Extract the (X, Y) coordinate from the center of the cell holding the provided text.  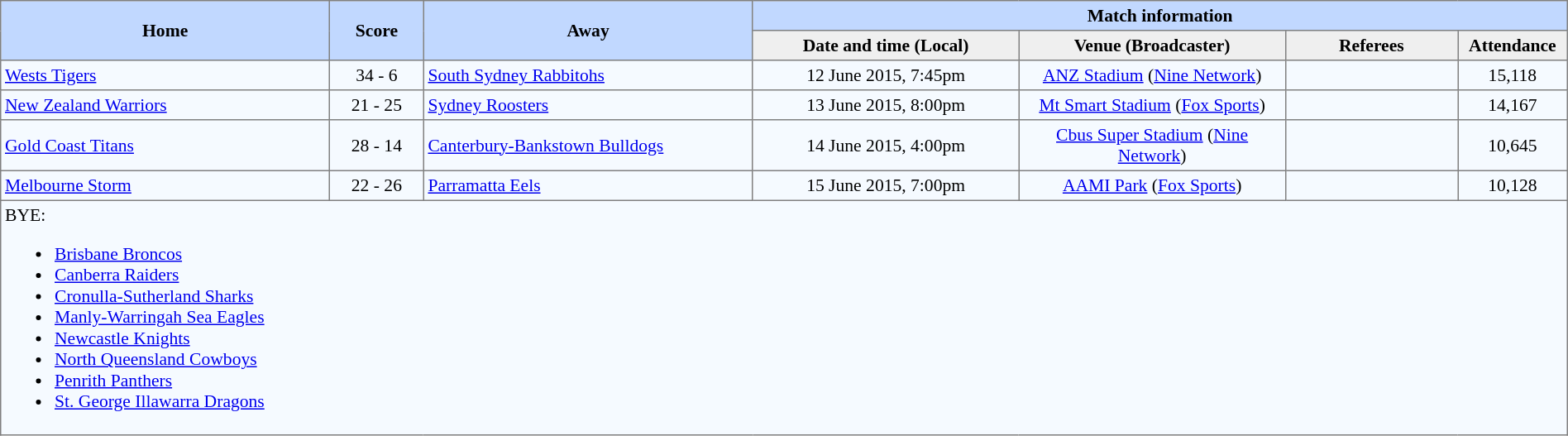
Parramatta Eels (588, 185)
Home (165, 31)
Melbourne Storm (165, 185)
Venue (Broadcaster) (1152, 46)
13 June 2015, 8:00pm (886, 105)
ANZ Stadium (Nine Network) (1152, 75)
New Zealand Warriors (165, 105)
15,118 (1513, 75)
Wests Tigers (165, 75)
21 - 25 (377, 105)
South Sydney Rabbitohs (588, 75)
14 June 2015, 4:00pm (886, 146)
10,645 (1513, 146)
Mt Smart Stadium (Fox Sports) (1152, 105)
12 June 2015, 7:45pm (886, 75)
Match information (1159, 16)
Canterbury-Bankstown Bulldogs (588, 146)
Date and time (Local) (886, 46)
Score (377, 31)
Referees (1371, 46)
Gold Coast Titans (165, 146)
Cbus Super Stadium (Nine Network) (1152, 146)
28 - 14 (377, 146)
Attendance (1513, 46)
15 June 2015, 7:00pm (886, 185)
34 - 6 (377, 75)
Sydney Roosters (588, 105)
AAMI Park (Fox Sports) (1152, 185)
Away (588, 31)
14,167 (1513, 105)
22 - 26 (377, 185)
10,128 (1513, 185)
